Output the [x, y] coordinate of the center of the cell containing the given text.  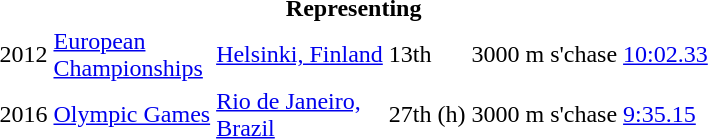
Helsinki, Finland [300, 54]
13th [427, 54]
3000 m s'chase [544, 54]
European Championships [132, 54]
